Identify which cell holds the provided text, then report its (X, Y) central coordinate. 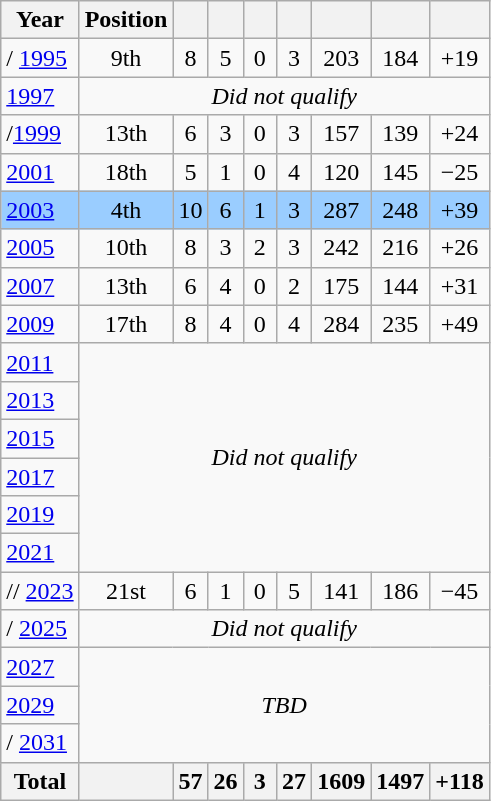
27 (294, 781)
120 (342, 172)
2027 (40, 667)
+19 (460, 58)
10 (190, 210)
21st (126, 591)
139 (400, 134)
+24 (460, 134)
18th (126, 172)
17th (126, 324)
2015 (40, 438)
10th (126, 248)
/ 2025 (40, 629)
+31 (460, 286)
2017 (40, 477)
TBD (284, 705)
284 (342, 324)
2009 (40, 324)
203 (342, 58)
4th (126, 210)
2019 (40, 515)
/1999 (40, 134)
2011 (40, 362)
287 (342, 210)
144 (400, 286)
+118 (460, 781)
+49 (460, 324)
2013 (40, 400)
175 (342, 286)
// 2023 (40, 591)
26 (226, 781)
9th (126, 58)
248 (400, 210)
2007 (40, 286)
Year (40, 20)
+39 (460, 210)
157 (342, 134)
235 (400, 324)
2005 (40, 248)
1497 (400, 781)
186 (400, 591)
Total (40, 781)
2003 (40, 210)
2029 (40, 705)
242 (342, 248)
/ 1995 (40, 58)
2001 (40, 172)
/ 2031 (40, 743)
−25 (460, 172)
145 (400, 172)
1997 (40, 96)
57 (190, 781)
1609 (342, 781)
184 (400, 58)
2021 (40, 553)
141 (342, 591)
Position (126, 20)
216 (400, 248)
+26 (460, 248)
−45 (460, 591)
